Return the [X, Y] coordinate for the center point of the cell that contains the specified text.  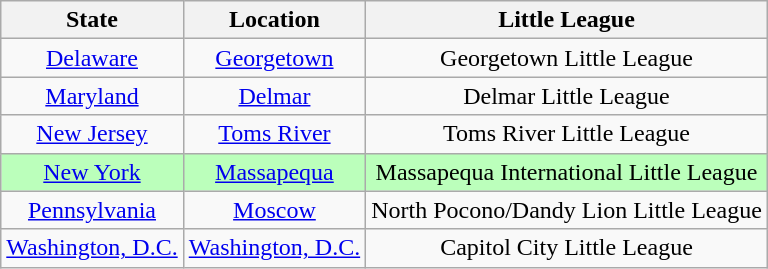
Georgetown [274, 58]
Delaware [92, 58]
Moscow [274, 210]
Massapequa International Little League [567, 172]
North Pocono/Dandy Lion Little League [567, 210]
Massapequa [274, 172]
New Jersey [92, 134]
State [92, 20]
Delmar Little League [567, 96]
Toms River [274, 134]
New York [92, 172]
Delmar [274, 96]
Maryland [92, 96]
Georgetown Little League [567, 58]
Location [274, 20]
Pennsylvania [92, 210]
Toms River Little League [567, 134]
Capitol City Little League [567, 248]
Little League [567, 20]
